Capture the cell that displays the provided text and extract its (X, Y) central coordinate. 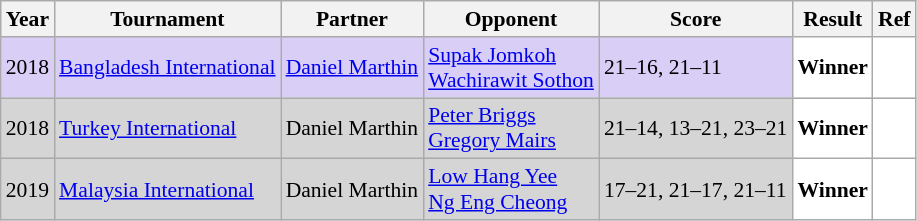
Partner (352, 19)
Bangladesh International (168, 68)
Peter Briggs Gregory Mairs (511, 128)
2019 (28, 190)
Result (832, 19)
Malaysia International (168, 190)
Turkey International (168, 128)
Ref (894, 19)
21–14, 13–21, 23–21 (696, 128)
Low Hang Yee Ng Eng Cheong (511, 190)
Year (28, 19)
21–16, 21–11 (696, 68)
Supak Jomkoh Wachirawit Sothon (511, 68)
17–21, 21–17, 21–11 (696, 190)
Score (696, 19)
Tournament (168, 19)
Opponent (511, 19)
